Scan for the cell matching the given text and deliver its (X, Y) coordinate at center. 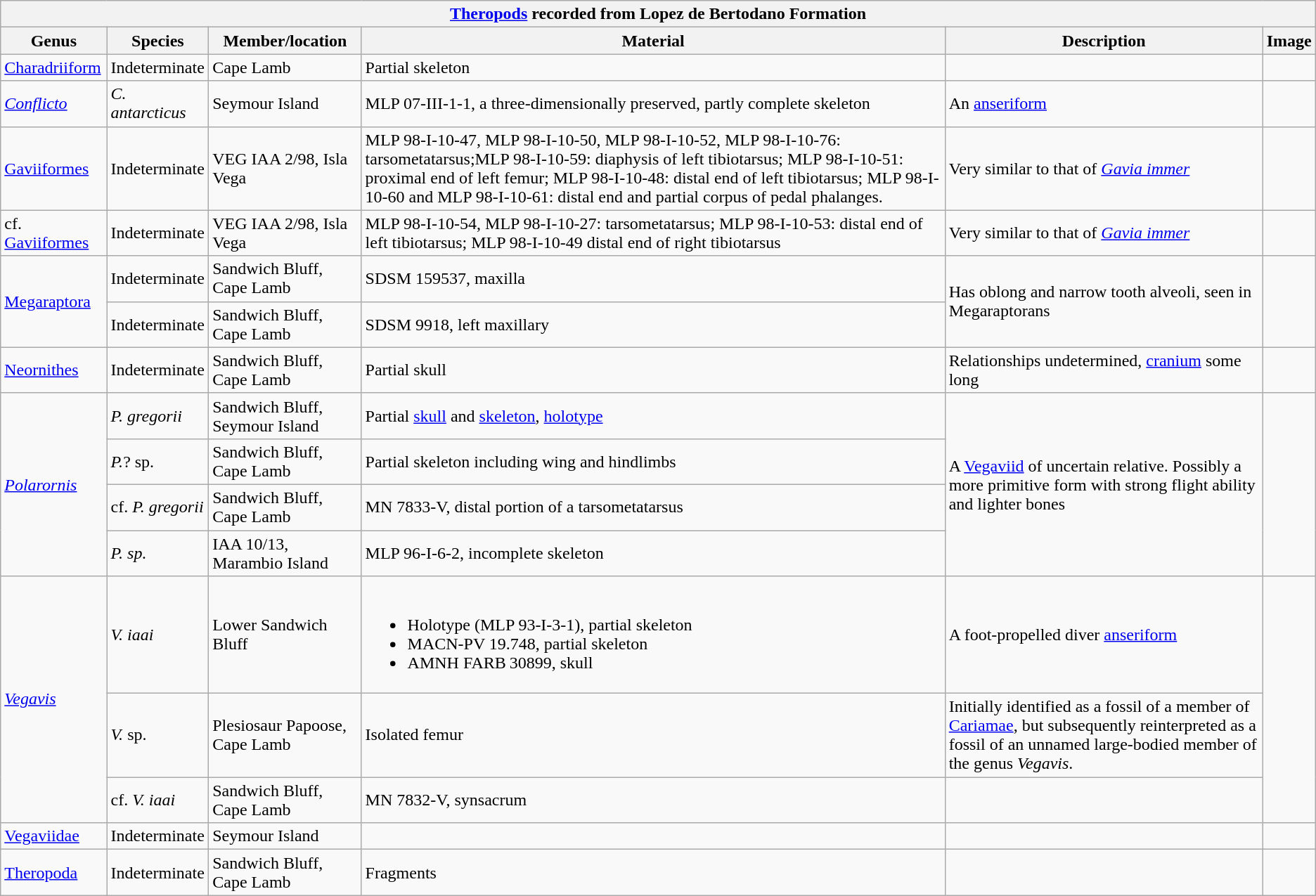
V. sp. (157, 735)
MN 7833-V, distal portion of a tarsometatarsus (653, 507)
Fragments (653, 873)
MLP 98-I-10-54, MLP 98-I-10-27: tarsometatarsus; MLP 98-I-10-53: distal end of left tibiotarsus; MLP 98-I-10-49 distal end of right tibiotarsus (653, 233)
Charadriiform (53, 67)
Material (653, 41)
cf. V. iaai (157, 800)
Description (1104, 41)
Holotype (MLP 93-I-3-1), partial skeletonMACN-PV 19.748, partial skeletonAMNH FARB 30899, skull (653, 635)
Member/location (285, 41)
IAA 10/13, Marambio Island (285, 552)
MN 7832-V, synsacrum (653, 800)
Partial skeleton including wing and hindlimbs (653, 461)
Conflicto (53, 104)
An anseriform (1104, 104)
Partial skeleton (653, 67)
Neornithes (53, 370)
Genus (53, 41)
A Vegaviid of uncertain relative. Possibly a more primitive form with strong flight ability and lighter bones (1104, 484)
SDSM 159537, maxilla (653, 278)
Isolated femur (653, 735)
V. iaai (157, 635)
Megaraptora (53, 301)
Vegaviidae (53, 836)
Partial skull and skeleton, holotype (653, 416)
Has oblong and narrow tooth alveoli, seen in Megaraptorans (1104, 301)
Image (1289, 41)
cf. Gaviiformes (53, 233)
C. antarcticus (157, 104)
SDSM 9918, left maxillary (653, 325)
P. gregorii (157, 416)
Lower Sandwich Bluff (285, 635)
Relationships undetermined, cranium some long (1104, 370)
P. sp. (157, 552)
Sandwich Bluff, Seymour Island (285, 416)
Partial skull (653, 370)
Theropoda (53, 873)
Vegavis (53, 700)
Species (157, 41)
A foot-propelled diver anseriform (1104, 635)
cf. P. gregorii (157, 507)
P.? sp. (157, 461)
Gaviiformes (53, 169)
Plesiosaur Papoose, Cape Lamb (285, 735)
MLP 96-I-6-2, incomplete skeleton (653, 552)
Polarornis (53, 484)
MLP 07-III-1-1, a three-dimensionally preserved, partly complete skeleton (653, 104)
Theropods recorded from Lopez de Bertodano Formation (658, 14)
Cape Lamb (285, 67)
